Capture the cell that displays the provided text and extract its (X, Y) central coordinate. 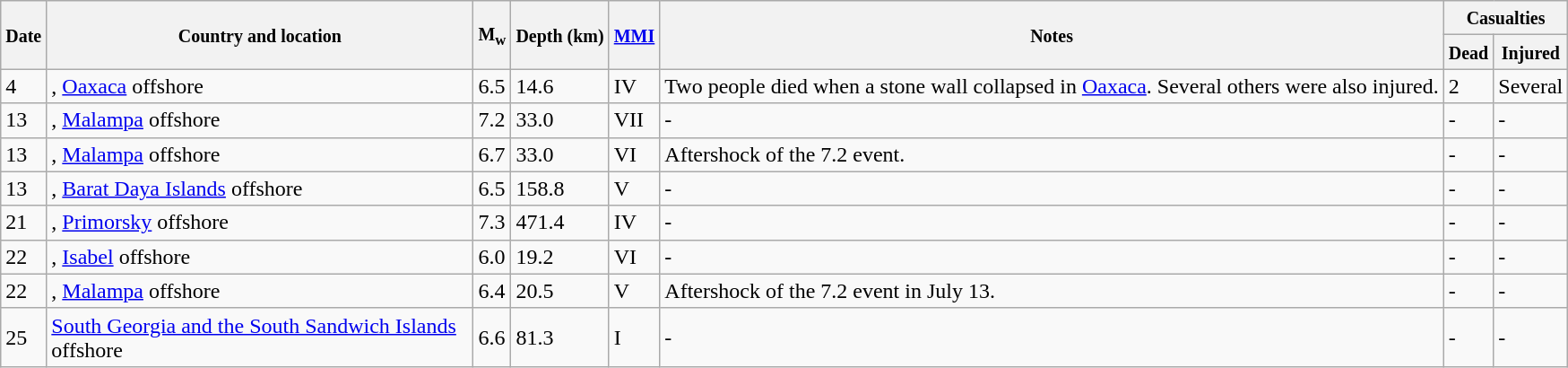
6.7 (492, 154)
Several (1531, 86)
7.3 (492, 223)
7.2 (492, 120)
Country and location (260, 35)
21 (23, 223)
, Oaxaca offshore (260, 86)
Injured (1531, 52)
, Isabel offshore (260, 257)
Mw (492, 35)
19.2 (559, 257)
471.4 (559, 223)
158.8 (559, 188)
6.6 (492, 337)
14.6 (559, 86)
I (635, 337)
25 (23, 337)
6.0 (492, 257)
6.4 (492, 291)
Depth (km) (559, 35)
2 (1468, 86)
Two people died when a stone wall collapsed in Oaxaca. Several others were also injured. (1052, 86)
Dead (1468, 52)
Casualties (1506, 18)
Aftershock of the 7.2 event. (1052, 154)
South Georgia and the South Sandwich Islands offshore (260, 337)
Date (23, 35)
4 (23, 86)
, Barat Daya Islands offshore (260, 188)
, Primorsky offshore (260, 223)
MMI (635, 35)
Notes (1052, 35)
Aftershock of the 7.2 event in July 13. (1052, 291)
VII (635, 120)
81.3 (559, 337)
20.5 (559, 291)
